Scan for the cell matching the given text and deliver its [x, y] coordinate at center. 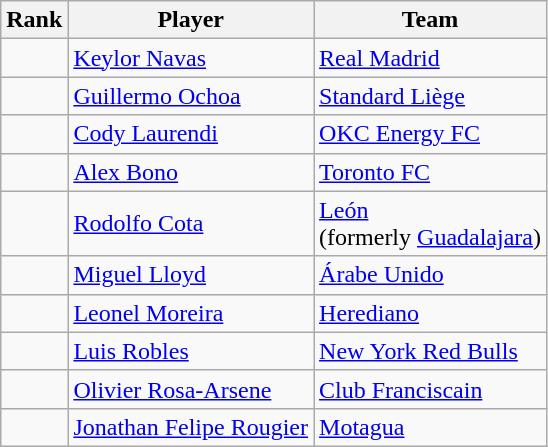
Olivier Rosa-Arsene [191, 389]
New York Red Bulls [430, 351]
Rank [34, 20]
Toronto FC [430, 172]
Rodolfo Cota [191, 224]
Player [191, 20]
OKC Energy FC [430, 134]
Team [430, 20]
Real Madrid [430, 58]
Jonathan Felipe Rougier [191, 427]
Árabe Unido [430, 275]
Cody Laurendi [191, 134]
León (formerly Guadalajara) [430, 224]
Alex Bono [191, 172]
Keylor Navas [191, 58]
Leonel Moreira [191, 313]
Club Franciscain [430, 389]
Guillermo Ochoa [191, 96]
Miguel Lloyd [191, 275]
Herediano [430, 313]
Standard Liège [430, 96]
Luis Robles [191, 351]
Motagua [430, 427]
